From the cell containing the given text, extract its center point as [X, Y] coordinate. 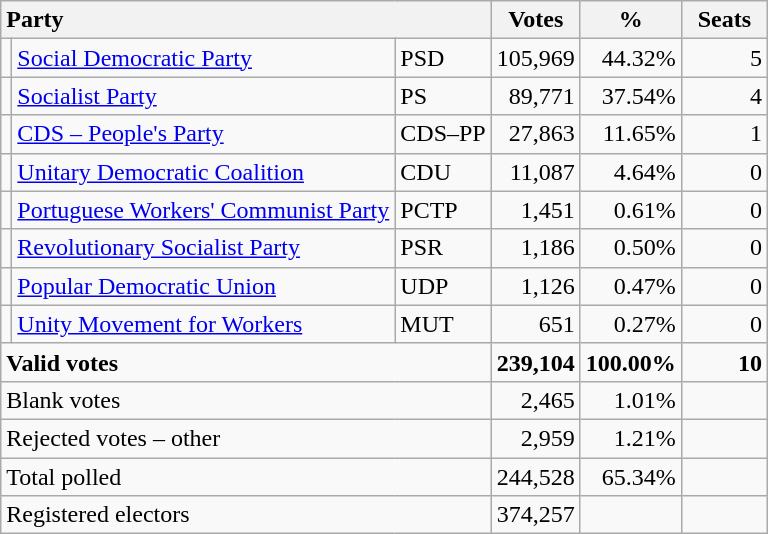
Popular Democratic Union [204, 286]
2,465 [536, 400]
0.27% [630, 324]
10 [724, 362]
Blank votes [246, 400]
44.32% [630, 58]
PSD [443, 58]
100.00% [630, 362]
Registered electors [246, 515]
CDS–PP [443, 134]
Socialist Party [204, 96]
65.34% [630, 477]
239,104 [536, 362]
Unitary Democratic Coalition [204, 172]
244,528 [536, 477]
0.50% [630, 248]
MUT [443, 324]
27,863 [536, 134]
1,451 [536, 210]
105,969 [536, 58]
2,959 [536, 438]
Unity Movement for Workers [204, 324]
PCTP [443, 210]
Social Democratic Party [204, 58]
89,771 [536, 96]
CDU [443, 172]
Portuguese Workers' Communist Party [204, 210]
1 [724, 134]
Rejected votes – other [246, 438]
% [630, 20]
Seats [724, 20]
Party [246, 20]
1,186 [536, 248]
0.61% [630, 210]
CDS – People's Party [204, 134]
374,257 [536, 515]
Revolutionary Socialist Party [204, 248]
11.65% [630, 134]
UDP [443, 286]
Valid votes [246, 362]
Votes [536, 20]
37.54% [630, 96]
11,087 [536, 172]
Total polled [246, 477]
4.64% [630, 172]
PS [443, 96]
5 [724, 58]
0.47% [630, 286]
651 [536, 324]
1,126 [536, 286]
PSR [443, 248]
1.21% [630, 438]
4 [724, 96]
1.01% [630, 400]
